Pinpoint the cell where the given text exists, returning its [X, Y] midpoint coordinate. 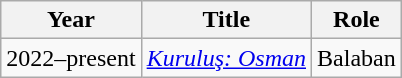
Balaban [357, 58]
Role [357, 20]
Year [71, 20]
Kuruluş: Osman [226, 58]
Title [226, 20]
2022–present [71, 58]
